Search for the cell housing the specified text and yield its [x, y] center coordinate. 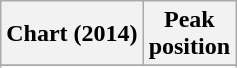
Chart (2014) [72, 34]
Peakposition [189, 34]
